Locate the cell with the specified text and output its (X, Y) center coordinate. 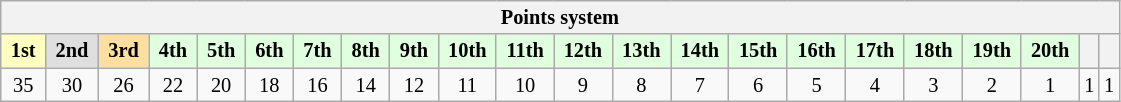
18 (269, 85)
2 (992, 85)
7 (700, 85)
19th (992, 51)
5 (816, 85)
6th (269, 51)
14th (700, 51)
12th (583, 51)
35 (24, 85)
18th (933, 51)
20th (1050, 51)
10th (467, 51)
3rd (123, 51)
4 (875, 85)
9 (583, 85)
17th (875, 51)
Points system (560, 17)
15th (758, 51)
3 (933, 85)
14 (366, 85)
4th (173, 51)
2nd (72, 51)
13th (641, 51)
7th (317, 51)
26 (123, 85)
11 (467, 85)
22 (173, 85)
16th (816, 51)
9th (414, 51)
12 (414, 85)
8 (641, 85)
10 (524, 85)
11th (524, 51)
1st (24, 51)
5th (221, 51)
6 (758, 85)
30 (72, 85)
8th (366, 51)
16 (317, 85)
20 (221, 85)
